From the cell containing the given text, extract its center point as (x, y) coordinate. 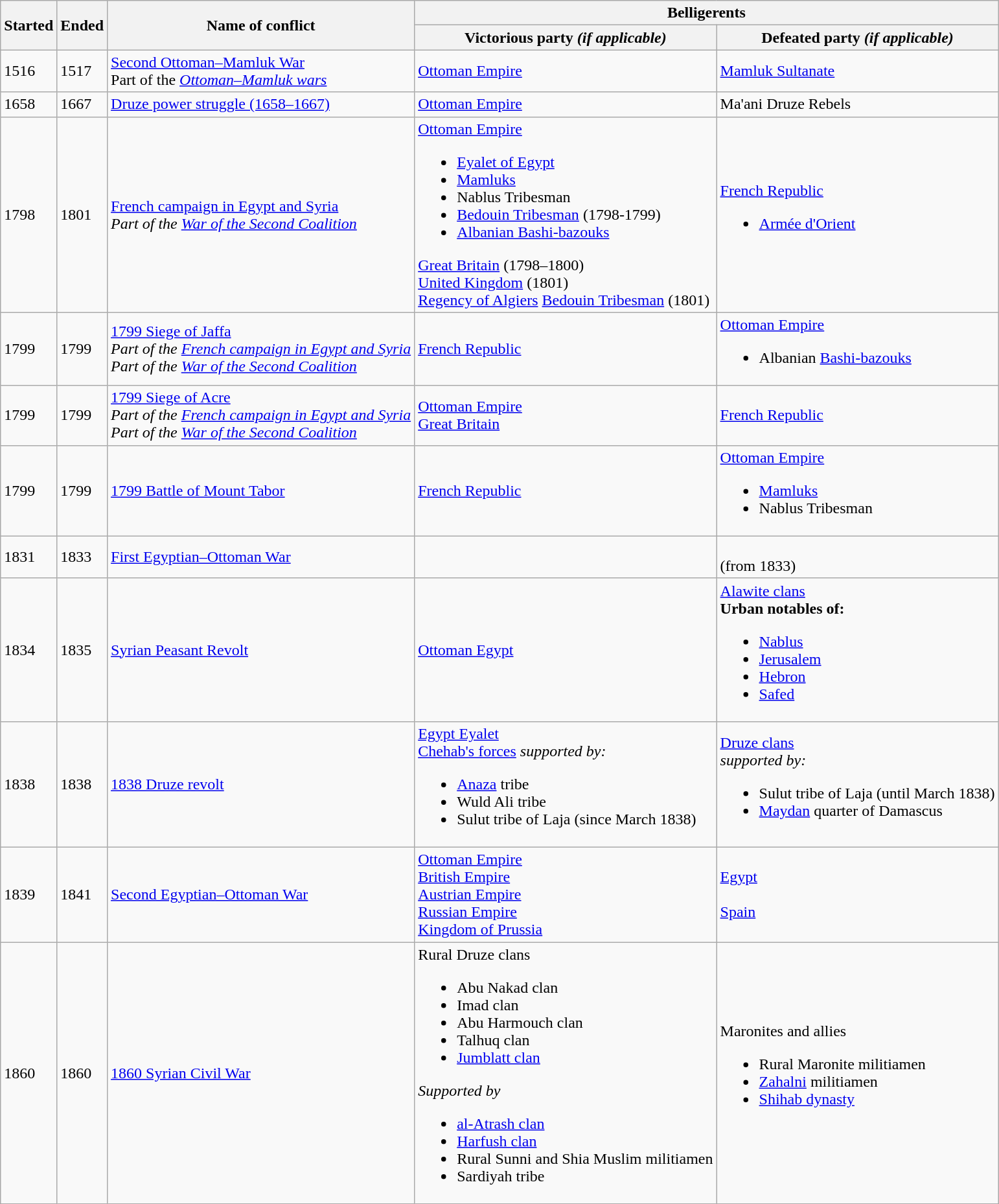
1860 Syrian Civil War (261, 1073)
(from 1833) (858, 557)
Ottoman EmpireAlbanian Bashi-bazouks (858, 349)
1801 (82, 214)
Alawite clansUrban notables of:NablusJerusalemHebronSafed (858, 649)
Second Ottoman–Mamluk WarPart of the Ottoman–Mamluk wars (261, 71)
Second Egyptian–Ottoman War (261, 894)
1667 (82, 104)
Egypt EyaletChehab's forces supported by:Anaza tribeWuld Ali tribeSulut tribe of Laja (since March 1838) (566, 784)
Started (29, 25)
First Egyptian–Ottoman War (261, 557)
Ended (82, 25)
1835 (82, 649)
Ottoman Egypt (566, 649)
French campaign in Egypt and SyriaPart of the War of the Second Coalition (261, 214)
1841 (82, 894)
Defeated party (if applicable) (858, 38)
Mamluk Sultanate (858, 71)
Belligerents (706, 13)
Name of conflict (261, 25)
1831 (29, 557)
1838 Druze revolt (261, 784)
Druze clanssupported by:Sulut tribe of Laja (until March 1838)Maydan quarter of Damascus (858, 784)
Syrian Peasant Revolt (261, 649)
Victorious party (if applicable) (566, 38)
1798 (29, 214)
Maronites and alliesRural Maronite militiamenZahalni militiamenShihab dynasty (858, 1073)
Ottoman Empire British Empire Austrian Empire Russian Empire Kingdom of Prussia (566, 894)
1834 (29, 649)
Ma'ani Druze Rebels (858, 104)
1517 (82, 71)
Ottoman EmpireMamluksNablus Tribesman (858, 491)
1658 (29, 104)
1833 (82, 557)
French RepublicArmée d'Orient (858, 214)
Ottoman Empire Great Britain (566, 415)
1516 (29, 71)
1799 Siege of AcrePart of the French campaign in Egypt and SyriaPart of the War of the Second Coalition (261, 415)
Egypt Spain (858, 894)
1799 Battle of Mount Tabor (261, 491)
Druze power struggle (1658–1667) (261, 104)
1799 Siege of JaffaPart of the French campaign in Egypt and SyriaPart of the War of the Second Coalition (261, 349)
1839 (29, 894)
